Pinpoint the cell where the given text exists, returning its [x, y] midpoint coordinate. 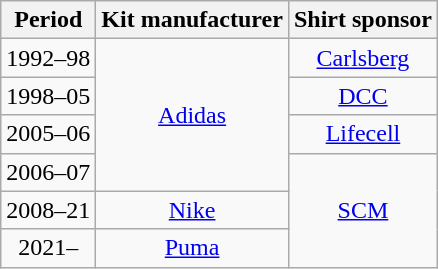
Adidas [192, 115]
Puma [192, 248]
2021– [48, 248]
SCM [362, 210]
Shirt sponsor [362, 20]
1998–05 [48, 96]
2006–07 [48, 172]
1992–98 [48, 58]
Carlsberg [362, 58]
Kit manufacturer [192, 20]
2005–06 [48, 134]
Nike [192, 210]
Period [48, 20]
DCC [362, 96]
2008–21 [48, 210]
Lifecell [362, 134]
